Determine the (x, y) coordinate at the center of the cell enclosing the given text.  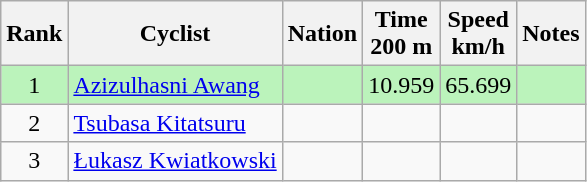
Nation (322, 34)
Time200 m (402, 34)
2 (34, 123)
3 (34, 161)
10.959 (402, 85)
Cyclist (175, 34)
Speedkm/h (478, 34)
Azizulhasni Awang (175, 85)
Tsubasa Kitatsuru (175, 123)
Rank (34, 34)
65.699 (478, 85)
1 (34, 85)
Łukasz Kwiatkowski (175, 161)
Notes (551, 34)
